Locate the cell with the specified text and output its [x, y] center coordinate. 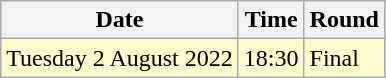
Time [271, 20]
Final [344, 58]
Date [120, 20]
Round [344, 20]
18:30 [271, 58]
Tuesday 2 August 2022 [120, 58]
